Pinpoint the cell where the given text exists, returning its [x, y] midpoint coordinate. 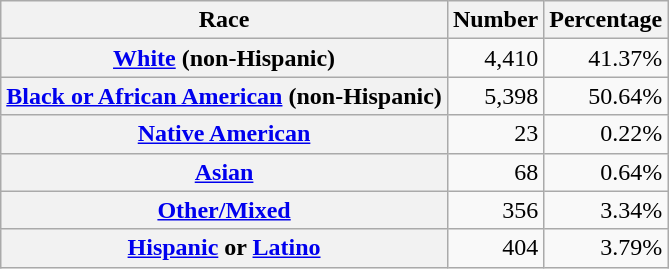
0.22% [606, 134]
68 [495, 172]
Black or African American (non-Hispanic) [224, 96]
41.37% [606, 58]
Other/Mixed [224, 210]
23 [495, 134]
3.34% [606, 210]
Hispanic or Latino [224, 248]
Asian [224, 172]
50.64% [606, 96]
White (non-Hispanic) [224, 58]
Number [495, 20]
404 [495, 248]
5,398 [495, 96]
4,410 [495, 58]
3.79% [606, 248]
Native American [224, 134]
356 [495, 210]
Race [224, 20]
0.64% [606, 172]
Percentage [606, 20]
